Scan for the cell matching the given text and deliver its (X, Y) coordinate at center. 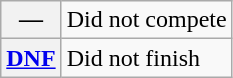
— (31, 20)
Did not compete (146, 20)
Did not finish (146, 58)
DNF (31, 58)
